Determine the (x, y) coordinate at the center of the cell enclosing the given text.  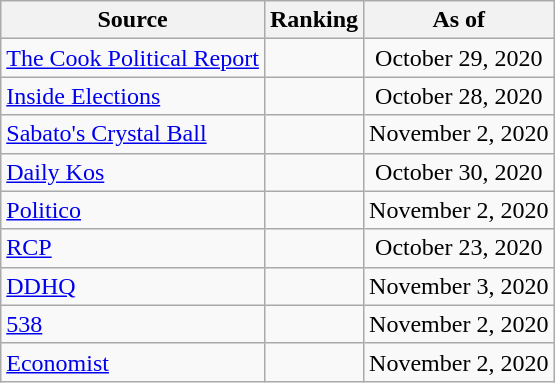
Inside Elections (133, 96)
October 30, 2020 (459, 172)
October 23, 2020 (459, 248)
Politico (133, 210)
Daily Kos (133, 172)
Sabato's Crystal Ball (133, 134)
As of (459, 20)
November 3, 2020 (459, 286)
Ranking (314, 20)
538 (133, 324)
October 28, 2020 (459, 96)
Economist (133, 362)
Source (133, 20)
RCP (133, 248)
The Cook Political Report (133, 58)
October 29, 2020 (459, 58)
DDHQ (133, 286)
